Pinpoint the cell where the given text exists, returning its [X, Y] midpoint coordinate. 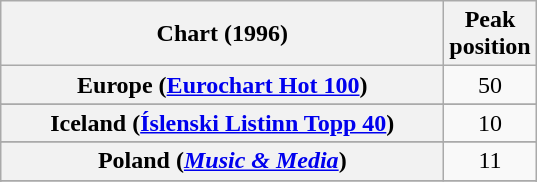
Iceland (Íslenski Listinn Topp 40) [222, 123]
50 [490, 85]
Chart (1996) [222, 34]
Poland (Music & Media) [222, 161]
Peakposition [490, 34]
10 [490, 123]
Europe (Eurochart Hot 100) [222, 85]
11 [490, 161]
